Locate the cell with the specified text and output its (x, y) center coordinate. 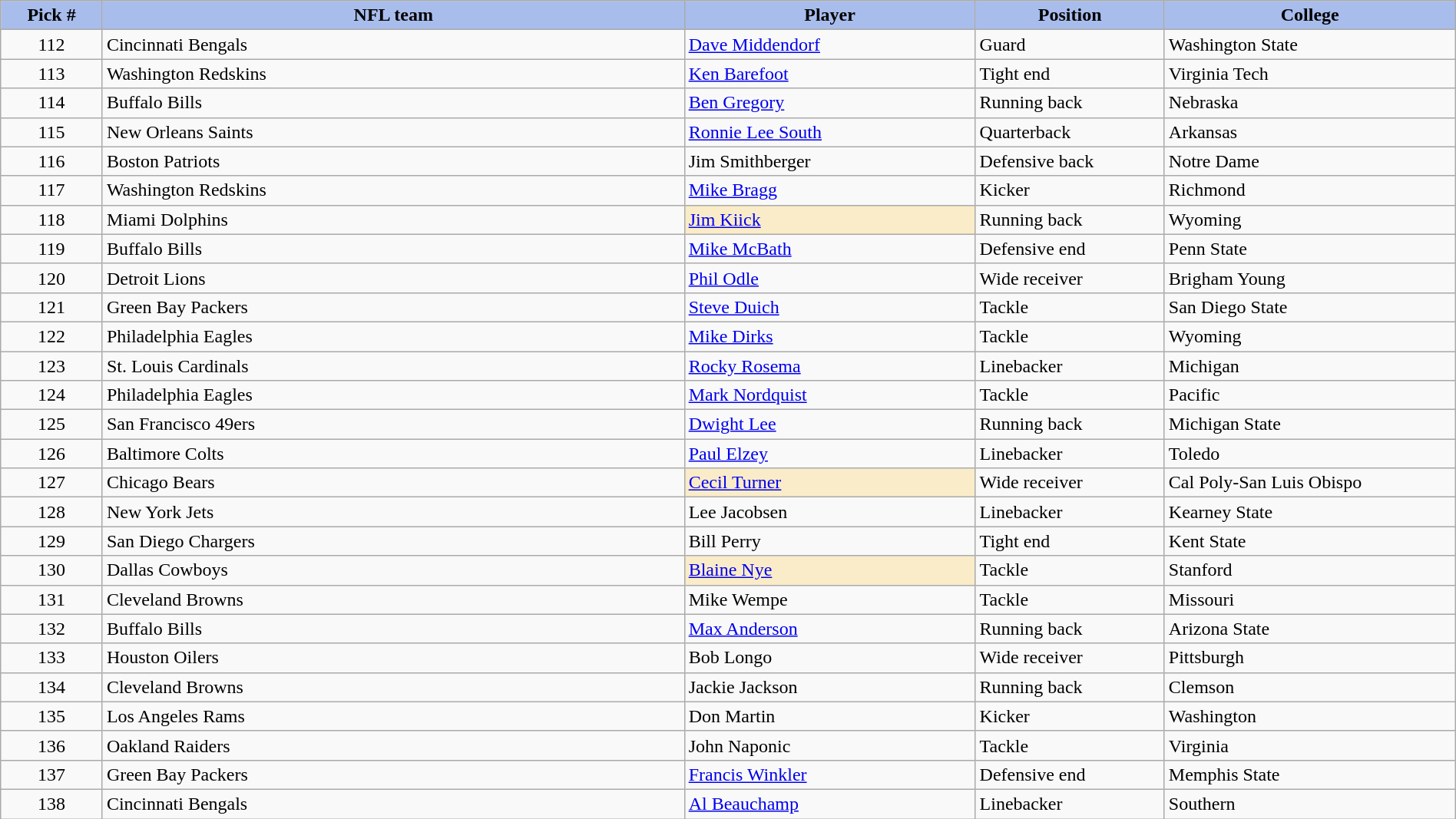
129 (52, 541)
125 (52, 424)
John Naponic (829, 745)
Boston Patriots (393, 161)
Paul Elzey (829, 454)
Kent State (1310, 541)
132 (52, 629)
Blaine Nye (829, 570)
115 (52, 132)
122 (52, 336)
119 (52, 249)
128 (52, 512)
Richmond (1310, 190)
130 (52, 570)
Missouri (1310, 599)
Ken Barefoot (829, 74)
Quarterback (1070, 132)
Bob Longo (829, 658)
Ronnie Lee South (829, 132)
Ben Gregory (829, 103)
120 (52, 278)
Mike Wempe (829, 599)
Notre Dame (1310, 161)
113 (52, 74)
Jim Smithberger (829, 161)
Kearney State (1310, 512)
Guard (1070, 45)
Bill Perry (829, 541)
123 (52, 366)
San Francisco 49ers (393, 424)
Brigham Young (1310, 278)
Pick # (52, 15)
114 (52, 103)
118 (52, 220)
Steve Duich (829, 307)
116 (52, 161)
133 (52, 658)
Toledo (1310, 454)
Houston Oilers (393, 658)
Clemson (1310, 687)
124 (52, 395)
Pittsburgh (1310, 658)
Arizona State (1310, 629)
136 (52, 745)
127 (52, 483)
San Diego State (1310, 307)
Don Martin (829, 716)
Oakland Raiders (393, 745)
Jackie Jackson (829, 687)
Rocky Rosema (829, 366)
Phil Odle (829, 278)
New Orleans Saints (393, 132)
138 (52, 804)
Dwight Lee (829, 424)
Detroit Lions (393, 278)
Stanford (1310, 570)
Lee Jacobsen (829, 512)
137 (52, 774)
NFL team (393, 15)
Baltimore Colts (393, 454)
Washington State (1310, 45)
Dallas Cowboys (393, 570)
Jim Kiick (829, 220)
Memphis State (1310, 774)
Defensive back (1070, 161)
Los Angeles Rams (393, 716)
Miami Dolphins (393, 220)
Dave Middendorf (829, 45)
Michigan (1310, 366)
St. Louis Cardinals (393, 366)
Virginia (1310, 745)
Virginia Tech (1310, 74)
126 (52, 454)
Max Anderson (829, 629)
134 (52, 687)
117 (52, 190)
Chicago Bears (393, 483)
121 (52, 307)
Penn State (1310, 249)
Player (829, 15)
Arkansas (1310, 132)
Francis Winkler (829, 774)
Position (1070, 15)
Mike Bragg (829, 190)
Southern (1310, 804)
131 (52, 599)
College (1310, 15)
Mike McBath (829, 249)
Washington (1310, 716)
Mike Dirks (829, 336)
Cecil Turner (829, 483)
Nebraska (1310, 103)
135 (52, 716)
San Diego Chargers (393, 541)
Mark Nordquist (829, 395)
Pacific (1310, 395)
Michigan State (1310, 424)
Al Beauchamp (829, 804)
Cal Poly-San Luis Obispo (1310, 483)
New York Jets (393, 512)
112 (52, 45)
